Return the [x, y] coordinate for the center point of the cell that contains the specified text.  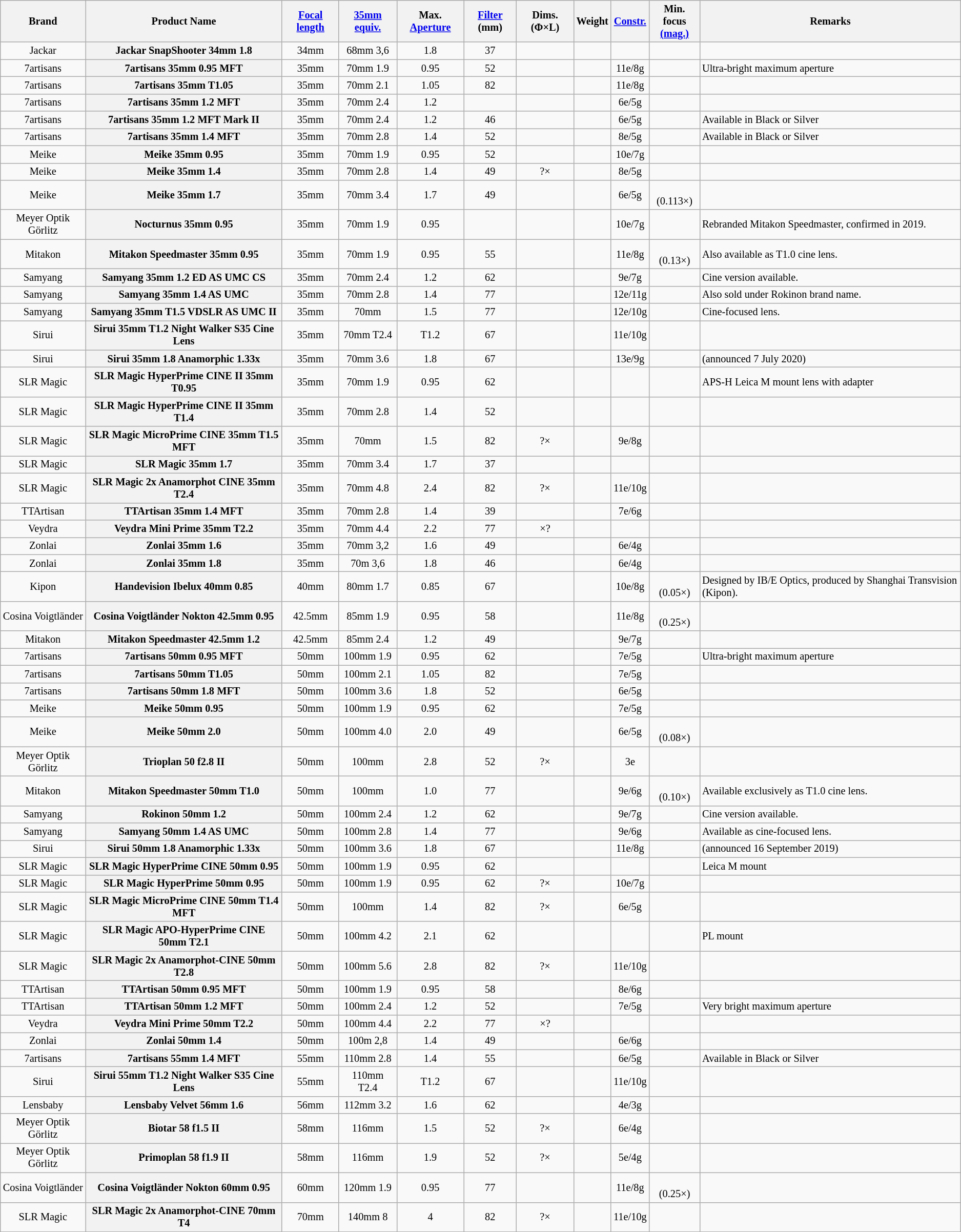
100mm 2.1 [368, 674]
12e/10g [630, 312]
Designed by IB/E Optics, produced by Shanghai Transvision (Kipon). [830, 586]
SLR Magic MicroPrime CINE 50mm T1.4 MFT [184, 907]
Sirui 50mm 1.8 Anamorphic 1.33x [184, 849]
6e/6g [630, 1041]
Zonlai 35mm 1.8 [184, 563]
9e/8g [630, 441]
Available exclusively as T1.0 cine lens. [830, 791]
(0.113×) [674, 195]
70mm T2.4 [368, 335]
100mm 5.6 [368, 966]
Brand [43, 21]
7artisans 35mm T1.05 [184, 85]
Primoplan 58 f1.9 II [184, 1158]
TTArtisan 50mm 0.95 MFT [184, 989]
PL mount [830, 936]
7artisans 35mm 1.2 MFT Mark II [184, 120]
(0.05×) [674, 586]
SLR Magic HyperPrime CINE II 35mm T0.95 [184, 382]
Samyang 35mm 1.2 ED AS UMC CS [184, 277]
8e/6g [630, 989]
Samyang 35mm T1.5 VDSLR AS UMC II [184, 312]
0.85 [431, 586]
70mm 4.4 [368, 528]
10e/8g [630, 586]
7artisans 35mm 1.2 MFT [184, 102]
APS-H Leica M mount lens with adapter [830, 382]
SLR Magic MicroPrime CINE 35mm T1.5 MFT [184, 441]
Veydra Mini Prime 50mm T2.2 [184, 1024]
Mitakon Speedmaster 42.5mm 1.2 [184, 640]
Sirui 35mm T1.2 Night Walker S35 Cine Lens [184, 335]
70mm 3.6 [368, 359]
Also sold under Rokinon brand name. [830, 295]
Meike 35mm 0.95 [184, 154]
2.0 [431, 732]
Constr. [630, 21]
(0.10×) [674, 791]
4e/3g [630, 1105]
7artisans 50mm 1.8 MFT [184, 691]
Cosina Voigtländer Nokton 42.5mm 0.95 [184, 616]
Trioplan 50 f2.8 II [184, 762]
7artisans 35mm 0.95 MFT [184, 68]
Very bright maximum aperture [830, 1007]
Focal length [311, 21]
Veydra Mini Prime 35mm T2.2 [184, 528]
39 [490, 511]
SLR Magic 35mm 1.7 [184, 464]
5e/4g [630, 1158]
70mm 3,2 [368, 546]
4 [431, 1217]
13e/9g [630, 359]
SLR Magic APO-HyperPrime CINE 50mm T2.1 [184, 936]
Mitakon Speedmaster 50mm T1.0 [184, 791]
Mitakon Speedmaster 35mm 0.95 [184, 254]
120mm 1.9 [368, 1187]
1.0 [431, 791]
Samyang 50mm 1.4 AS UMC [184, 832]
Zonlai 35mm 1.6 [184, 546]
Samyang 35mm 1.4 AS UMC [184, 295]
Rokinon 50mm 1.2 [184, 814]
68mm 3,6 [368, 51]
Cosina Voigtländer Nokton 60mm 0.95 [184, 1187]
100mm 4.0 [368, 732]
80mm 1.7 [368, 586]
Lensbaby [43, 1105]
2.1 [431, 936]
SLR Magic HyperPrime 50mm 0.95 [184, 884]
Meike 35mm 1.4 [184, 172]
Product Name [184, 21]
7e/6g [630, 511]
60mm [311, 1187]
(0.08×) [674, 732]
(0.13×) [674, 254]
SLR Magic 2x Anamorphot-CINE 70mm T4 [184, 1217]
70mm 2.1 [368, 85]
110mm T2.4 [368, 1082]
70mm 4.8 [368, 488]
Min. focus(mag.) [674, 21]
100mm 4.2 [368, 936]
85mm 2.4 [368, 640]
Sirui 55mm T1.2 Night Walker S35 Cine Lens [184, 1082]
2.4 [431, 488]
Meike 50mm 2.0 [184, 732]
Lensbaby Velvet 56mm 1.6 [184, 1105]
Meike 50mm 0.95 [184, 708]
7artisans 50mm 0.95 MFT [184, 656]
SLR Magic 2x Anamorphot-CINE 50mm T2.8 [184, 966]
Nocturnus 35mm 0.95 [184, 224]
7artisans 55mm 1.4 MFT [184, 1058]
Cine-focused lens. [830, 312]
TTArtisan 35mm 1.4 MFT [184, 511]
Also available as T1.0 cine lens. [830, 254]
(announced 7 July 2020) [830, 359]
Dims. (Φ×L) [545, 21]
Sirui 35mm 1.8 Anamorphic 1.33x [184, 359]
Jackar [43, 51]
56mm [311, 1105]
SLR Magic 2x Anamorphot CINE 35mm T2.4 [184, 488]
85mm 1.9 [368, 616]
34mm [311, 51]
Handevision Ibelux 40mm 0.85 [184, 586]
Max. Aperture [431, 21]
112mm 3.2 [368, 1105]
Filter (mm) [490, 21]
Rebranded Mitakon Speedmaster, confirmed in 2019. [830, 224]
TTArtisan 50mm 1.2 MFT [184, 1007]
12e/11g [630, 295]
Available as cine-focused lens. [830, 832]
SLR Magic HyperPrime CINE 50mm 0.95 [184, 866]
(announced 16 September 2019) [830, 849]
110mm 2.8 [368, 1058]
Remarks [830, 21]
SLR Magic HyperPrime CINE II 35mm T1.4 [184, 412]
40mm [311, 586]
100m 2,8 [368, 1041]
70m 3,6 [368, 563]
1.9 [431, 1158]
Kipon [43, 586]
Jackar SnapShooter 34mm 1.8 [184, 51]
100mm 2.8 [368, 832]
7artisans 50mm T1.05 [184, 674]
Leica M mount [830, 866]
Biotar 58 f1.5 II [184, 1128]
Zonlai 50mm 1.4 [184, 1041]
Meike 35mm 1.7 [184, 195]
35mm equiv. [368, 21]
3e [630, 762]
100mm 4.4 [368, 1024]
7artisans 35mm 1.4 MFT [184, 137]
140mm 8 [368, 1217]
Weight [592, 21]
